From the cell containing the given text, extract its center point as (X, Y) coordinate. 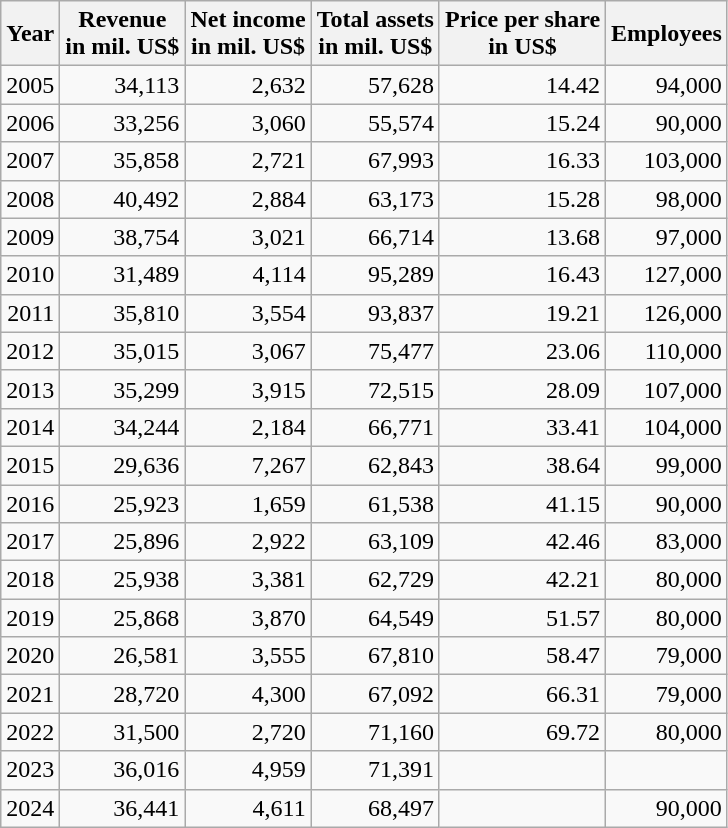
103,000 (667, 161)
66,771 (375, 427)
110,000 (667, 351)
19.21 (522, 313)
68,497 (375, 808)
126,000 (667, 313)
69.72 (522, 732)
2005 (30, 85)
63,109 (375, 542)
2021 (30, 694)
34,244 (122, 427)
Price per sharein US$ (522, 34)
16.43 (522, 275)
2018 (30, 580)
2006 (30, 123)
67,993 (375, 161)
1,659 (248, 503)
25,896 (122, 542)
35,299 (122, 389)
51.57 (522, 618)
26,581 (122, 656)
42.46 (522, 542)
2012 (30, 351)
55,574 (375, 123)
35,858 (122, 161)
3,555 (248, 656)
Employees (667, 34)
33.41 (522, 427)
25,938 (122, 580)
93,837 (375, 313)
75,477 (375, 351)
4,959 (248, 770)
107,000 (667, 389)
36,441 (122, 808)
Year (30, 34)
3,067 (248, 351)
28.09 (522, 389)
29,636 (122, 465)
98,000 (667, 199)
97,000 (667, 237)
72,515 (375, 389)
2,184 (248, 427)
15.24 (522, 123)
64,549 (375, 618)
2010 (30, 275)
4,300 (248, 694)
4,114 (248, 275)
67,810 (375, 656)
127,000 (667, 275)
57,628 (375, 85)
15.28 (522, 199)
14.42 (522, 85)
34,113 (122, 85)
2015 (30, 465)
40,492 (122, 199)
2020 (30, 656)
38,754 (122, 237)
31,500 (122, 732)
13.68 (522, 237)
16.33 (522, 161)
2019 (30, 618)
3,915 (248, 389)
63,173 (375, 199)
2023 (30, 770)
38.64 (522, 465)
2007 (30, 161)
2014 (30, 427)
66.31 (522, 694)
2,720 (248, 732)
25,868 (122, 618)
3,381 (248, 580)
3,021 (248, 237)
Net incomein mil. US$ (248, 34)
2011 (30, 313)
62,843 (375, 465)
71,391 (375, 770)
42.21 (522, 580)
99,000 (667, 465)
95,289 (375, 275)
2,632 (248, 85)
31,489 (122, 275)
33,256 (122, 123)
71,160 (375, 732)
7,267 (248, 465)
66,714 (375, 237)
3,554 (248, 313)
2017 (30, 542)
2,721 (248, 161)
35,810 (122, 313)
104,000 (667, 427)
25,923 (122, 503)
3,060 (248, 123)
2016 (30, 503)
28,720 (122, 694)
2022 (30, 732)
94,000 (667, 85)
Revenuein mil. US$ (122, 34)
67,092 (375, 694)
2024 (30, 808)
2013 (30, 389)
58.47 (522, 656)
62,729 (375, 580)
35,015 (122, 351)
23.06 (522, 351)
36,016 (122, 770)
61,538 (375, 503)
4,611 (248, 808)
Total assetsin mil. US$ (375, 34)
2,884 (248, 199)
2008 (30, 199)
2009 (30, 237)
41.15 (522, 503)
83,000 (667, 542)
2,922 (248, 542)
3,870 (248, 618)
